Detect which cell encompasses the target text, then output its [X, Y] center coordinate. 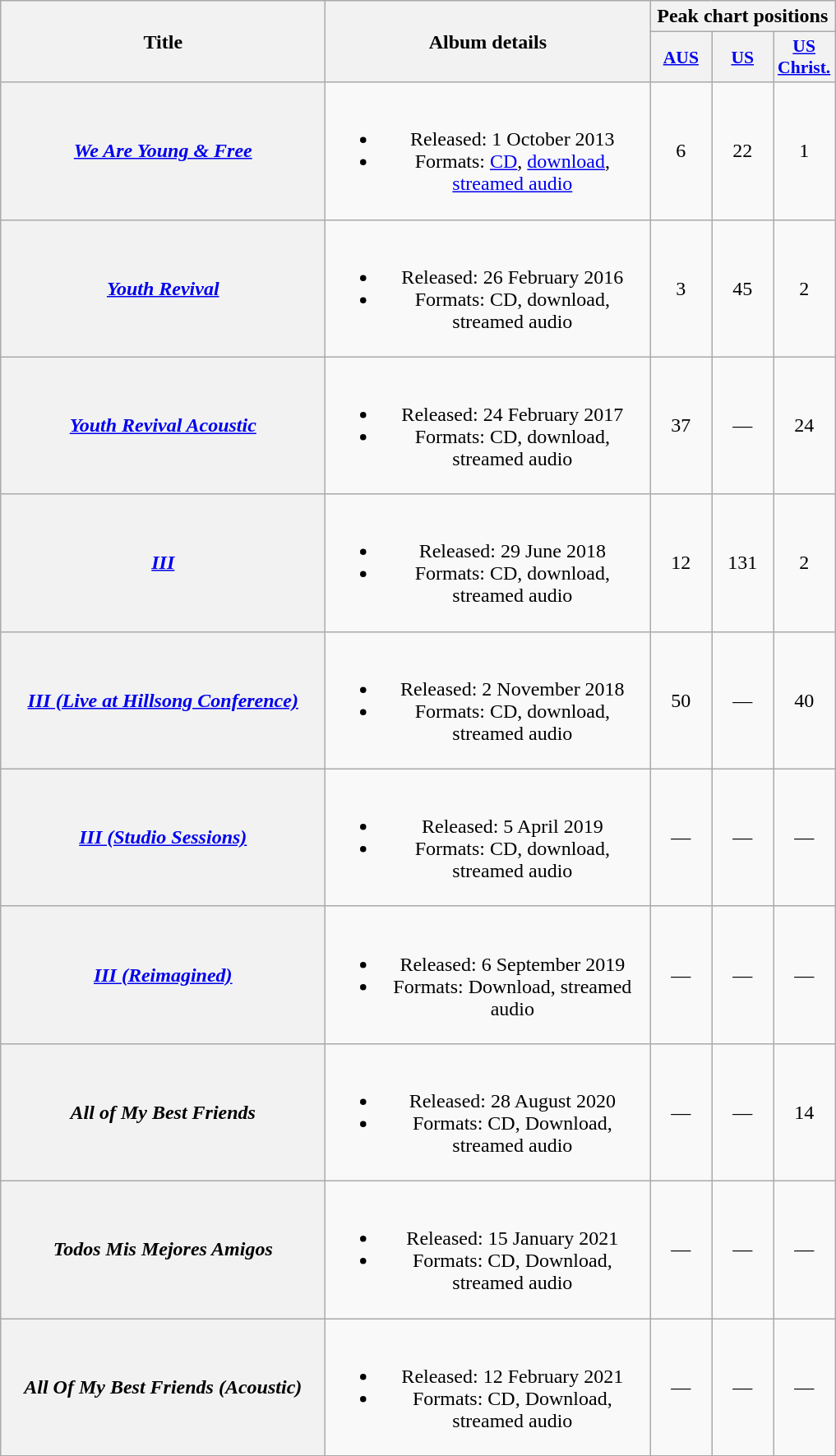
Released: 6 September 2019Formats: Download, streamed audio [488, 975]
All of My Best Friends [163, 1112]
Title [163, 41]
Album details [488, 41]
1 [804, 151]
22 [743, 151]
12 [681, 562]
40 [804, 700]
Released: 12 February 2021Formats: CD, Download, streamed audio [488, 1388]
III [163, 562]
37 [681, 426]
III (Studio Sessions) [163, 837]
Youth Revival Acoustic [163, 426]
All Of My Best Friends (Acoustic) [163, 1388]
USChrist. [804, 58]
50 [681, 700]
US [743, 58]
AUS [681, 58]
Released: 28 August 2020Formats: CD, Download, streamed audio [488, 1112]
Peak chart positions [743, 16]
Released: 24 February 2017Formats: CD, download, streamed audio [488, 426]
3 [681, 288]
Youth Revival [163, 288]
Released: 2 November 2018Formats: CD, download, streamed audio [488, 700]
24 [804, 426]
131 [743, 562]
6 [681, 151]
Released: 26 February 2016Formats: CD, download, streamed audio [488, 288]
We Are Young & Free [163, 151]
Released: 29 June 2018Formats: CD, download, streamed audio [488, 562]
III (Reimagined) [163, 975]
Todos Mis Mejores Amigos [163, 1250]
14 [804, 1112]
Released: 1 October 2013Formats: CD, download, streamed audio [488, 151]
Released: 15 January 2021Formats: CD, Download, streamed audio [488, 1250]
Released: 5 April 2019Formats: CD, download, streamed audio [488, 837]
III (Live at Hillsong Conference) [163, 700]
45 [743, 288]
